Scan for the cell matching the given text and deliver its (X, Y) coordinate at center. 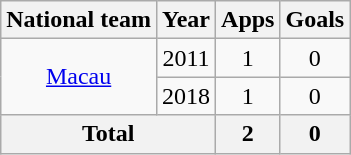
2018 (186, 96)
Goals (315, 20)
National team (79, 20)
2 (248, 134)
Total (108, 134)
2011 (186, 58)
Macau (79, 77)
Apps (248, 20)
Year (186, 20)
